Scan for the cell matching the given text and deliver its (x, y) coordinate at center. 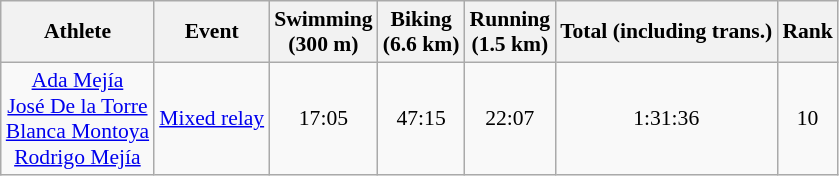
1:31:36 (666, 118)
Running(1.5 km) (510, 32)
22:07 (510, 118)
Event (212, 32)
Ada MejíaJosé De la TorreBlanca MontoyaRodrigo Mejía (78, 118)
10 (808, 118)
Swimming(300 m) (323, 32)
Athlete (78, 32)
Total (including trans.) (666, 32)
Rank (808, 32)
47:15 (422, 118)
17:05 (323, 118)
Mixed relay (212, 118)
Biking(6.6 km) (422, 32)
